Output the [X, Y] coordinate of the center of the cell containing the given text.  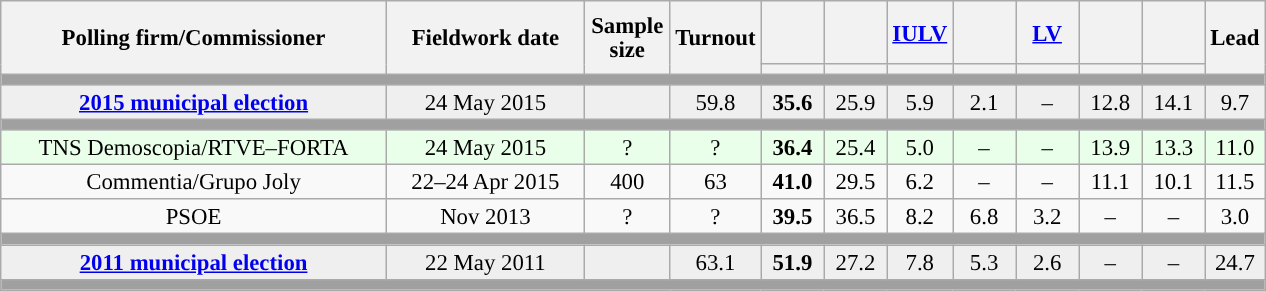
6.2 [920, 182]
LV [1048, 32]
Sample size [627, 38]
9.7 [1235, 102]
8.2 [920, 218]
3.2 [1048, 218]
13.3 [1174, 148]
11.0 [1235, 148]
27.2 [856, 262]
5.0 [920, 148]
24.7 [1235, 262]
3.0 [1235, 218]
PSOE [194, 218]
2.6 [1048, 262]
Fieldwork date [485, 38]
400 [627, 182]
2011 municipal election [194, 262]
2.1 [984, 102]
36.5 [856, 218]
63 [716, 182]
51.9 [792, 262]
7.8 [920, 262]
59.8 [716, 102]
Lead [1235, 38]
22–24 Apr 2015 [485, 182]
Nov 2013 [485, 218]
39.5 [792, 218]
11.5 [1235, 182]
14.1 [1174, 102]
5.3 [984, 262]
13.9 [1110, 148]
2015 municipal election [194, 102]
TNS Demoscopia/RTVE–FORTA [194, 148]
41.0 [792, 182]
29.5 [856, 182]
12.8 [1110, 102]
IULV [920, 32]
11.1 [1110, 182]
Polling firm/Commissioner [194, 38]
35.6 [792, 102]
Turnout [716, 38]
5.9 [920, 102]
6.8 [984, 218]
Commentia/Grupo Joly [194, 182]
22 May 2011 [485, 262]
63.1 [716, 262]
25.9 [856, 102]
25.4 [856, 148]
36.4 [792, 148]
10.1 [1174, 182]
